From the cell containing the given text, extract its center point as [x, y] coordinate. 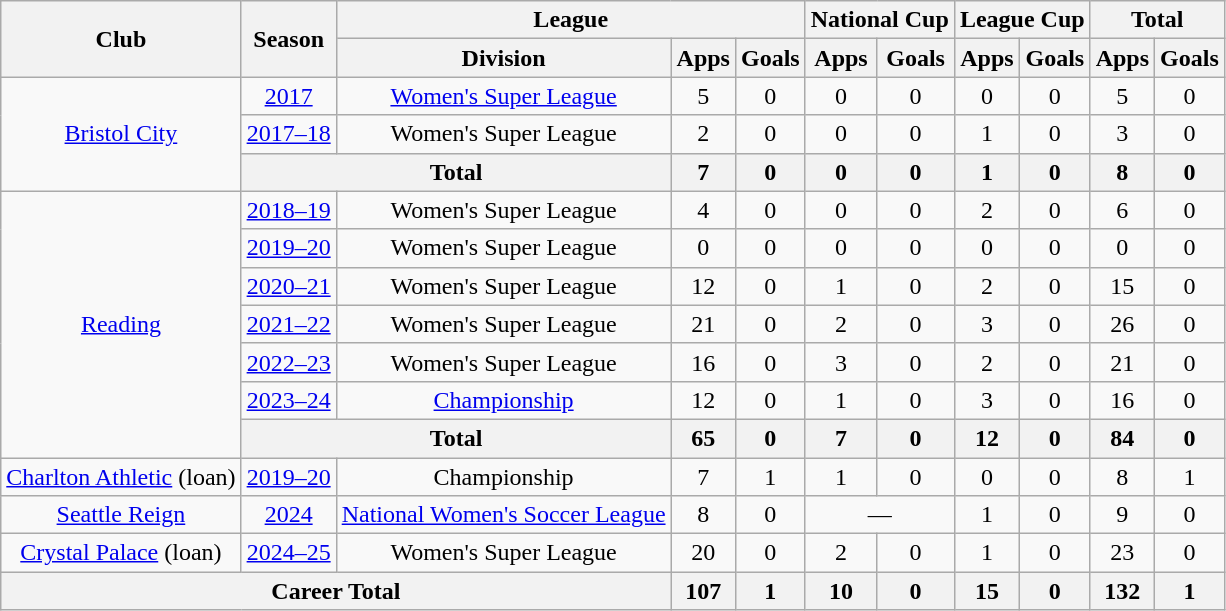
6 [1122, 210]
League Cup [1022, 20]
26 [1122, 324]
9 [1122, 515]
10 [841, 591]
Career Total [336, 591]
2017 [288, 96]
2021–22 [288, 324]
2023–24 [288, 400]
23 [1122, 553]
2024 [288, 515]
65 [703, 438]
Season [288, 39]
132 [1122, 591]
2024–25 [288, 553]
Charlton Athletic (loan) [121, 477]
National Women's Soccer League [504, 515]
National Cup [880, 20]
League [570, 20]
Club [121, 39]
84 [1122, 438]
4 [703, 210]
Division [504, 58]
2018–19 [288, 210]
Reading [121, 324]
2022–23 [288, 362]
2020–21 [288, 286]
20 [703, 553]
2017–18 [288, 134]
107 [703, 591]
Seattle Reign [121, 515]
— [880, 515]
Crystal Palace (loan) [121, 553]
Bristol City [121, 134]
